Pinpoint the cell where the given text exists, returning its (x, y) midpoint coordinate. 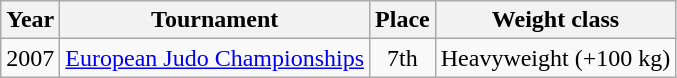
Heavyweight (+100 kg) (556, 58)
Tournament (215, 20)
Year (30, 20)
European Judo Championships (215, 58)
2007 (30, 58)
Weight class (556, 20)
Place (403, 20)
7th (403, 58)
